Pinpoint the cell where the given text exists, returning its [x, y] midpoint coordinate. 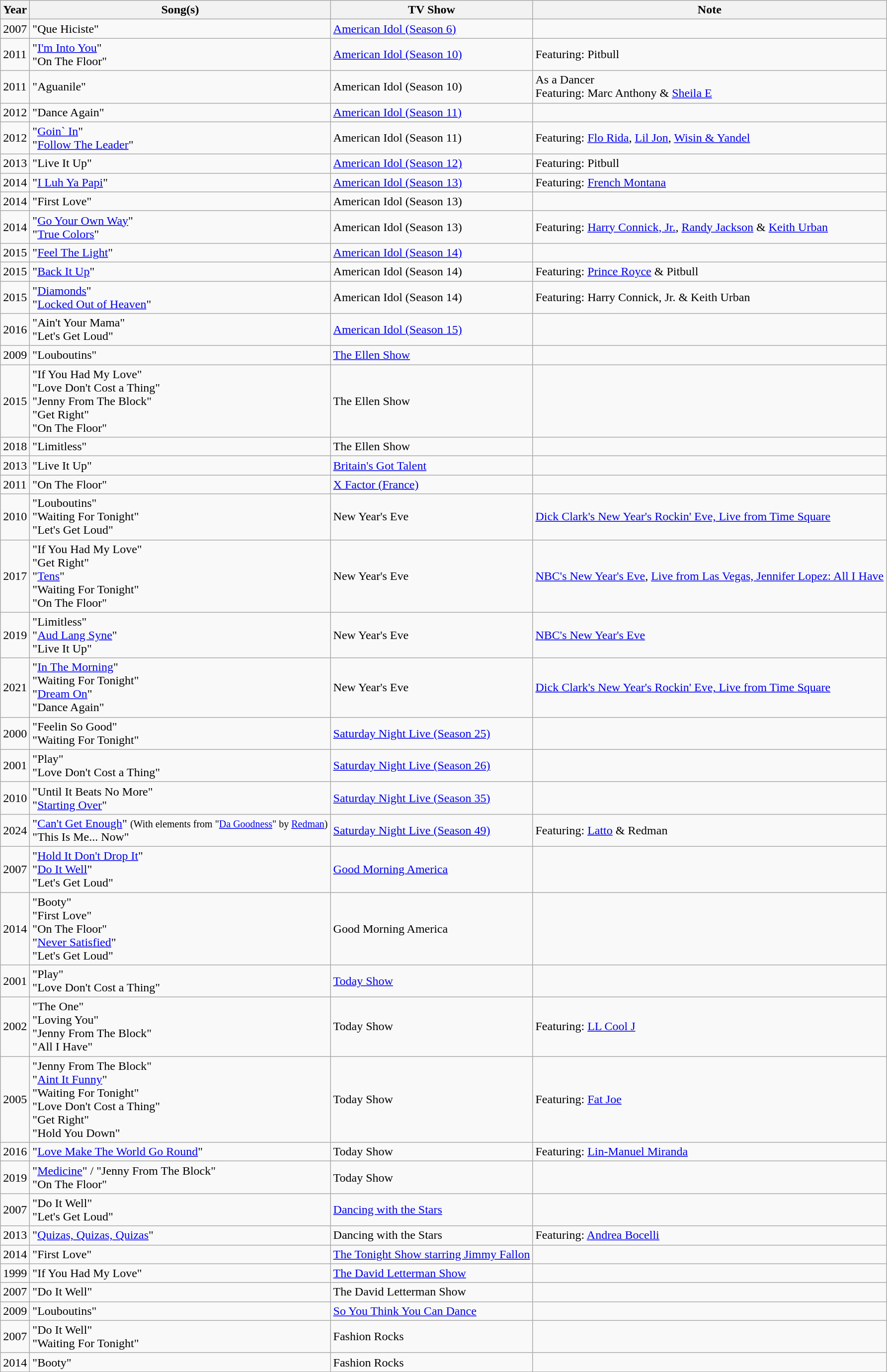
"I Luh Ya Papi" [180, 182]
So You Think You Can Dance [431, 1311]
2017 [15, 576]
2000 [15, 733]
"Goin` In""Follow The Leader" [180, 138]
"The One""Loving You""Jenny From The Block""All I Have" [180, 1027]
"Quizas, Quizas, Quizas" [180, 1235]
The Tonight Show starring Jimmy Fallon [431, 1254]
"If You Had My Love""Get Right""Tens""Waiting For Tonight""On The Floor" [180, 576]
"Diamonds""Locked Out of Heaven" [180, 297]
"Hold It Don't Drop It""Do It Well""Let's Get Loud" [180, 869]
Britain's Got Talent [431, 466]
"Until It Beats No More""Starting Over" [180, 798]
X Factor (France) [431, 484]
Featuring: Latto & Redman [710, 830]
Year [15, 10]
Featuring: LL Cool J [710, 1027]
"Jenny From The Block""Aint It Funny""Waiting For Tonight""Love Don't Cost a Thing""Get Right""Hold You Down" [180, 1099]
2002 [15, 1027]
"Medicine" / "Jenny From The Block""On The Floor" [180, 1178]
Featuring: Harry Connick, Jr., Randy Jackson & Keith Urban [710, 227]
"Booty""First Love""On The Floor""Never Satisfied""Let's Get Loud" [180, 929]
"Louboutins""Waiting For Tonight""Let's Get Loud" [180, 517]
Saturday Night Live (Season 49) [431, 830]
NBC's New Year's Eve, Live from Las Vegas, Jennifer Lopez: All I Have [710, 576]
"Feel The Light" [180, 252]
Featuring: Lin-Manuel Miranda [710, 1152]
"Aguanile" [180, 86]
2005 [15, 1099]
"If You Had My Love""Love Don't Cost a Thing""Jenny From The Block""Get Right""On The Floor" [180, 401]
"Ain't Your Mama""Let's Get Loud" [180, 330]
"Dance Again" [180, 112]
Saturday Night Live (Season 25) [431, 733]
"Booty" [180, 1362]
"On The Floor" [180, 484]
Saturday Night Live (Season 35) [431, 798]
"Can't Get Enough" (With elements from "Da Goodness" by Redman)"This Is Me... Now" [180, 830]
TV Show [431, 10]
Note [710, 10]
"Go Your Own Way""True Colors" [180, 227]
"Que Hiciste" [180, 29]
Featuring: Flo Rida, Lil Jon, Wisin & Yandel [710, 138]
Saturday Night Live (Season 26) [431, 765]
"Do It Well""Waiting For Tonight" [180, 1337]
"Limitless" [180, 447]
"Love Make The World Go Round" [180, 1152]
American Idol (Season 12) [431, 163]
Featuring: Harry Connick, Jr. & Keith Urban [710, 297]
NBC's New Year's Eve [710, 635]
As a DancerFeaturing: Marc Anthony & Sheila E [710, 86]
Featuring: Prince Royce & Pitbull [710, 271]
American Idol (Season 15) [431, 330]
Featuring: French Montana [710, 182]
"In The Morning""Waiting For Tonight""Dream On""Dance Again" [180, 688]
Featuring: Andrea Bocelli [710, 1235]
2024 [15, 830]
2018 [15, 447]
"Do It Well" [180, 1292]
"If You Had My Love" [180, 1273]
Song(s) [180, 10]
"Feelin So Good""Waiting For Tonight" [180, 733]
2021 [15, 688]
"I'm Into You""On The Floor" [180, 55]
1999 [15, 1273]
"Limitless""Aud Lang Syne""Live It Up" [180, 635]
Featuring: Fat Joe [710, 1099]
"Do It Well""Let's Get Loud" [180, 1210]
American Idol (Season 6) [431, 29]
"Back It Up" [180, 271]
